Return the (x, y) coordinate for the center point of the cell that contains the specified text.  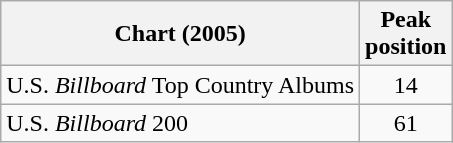
U.S. Billboard Top Country Albums (180, 85)
Peakposition (406, 34)
61 (406, 123)
U.S. Billboard 200 (180, 123)
14 (406, 85)
Chart (2005) (180, 34)
